Pinpoint the cell where the given text exists, returning its [x, y] midpoint coordinate. 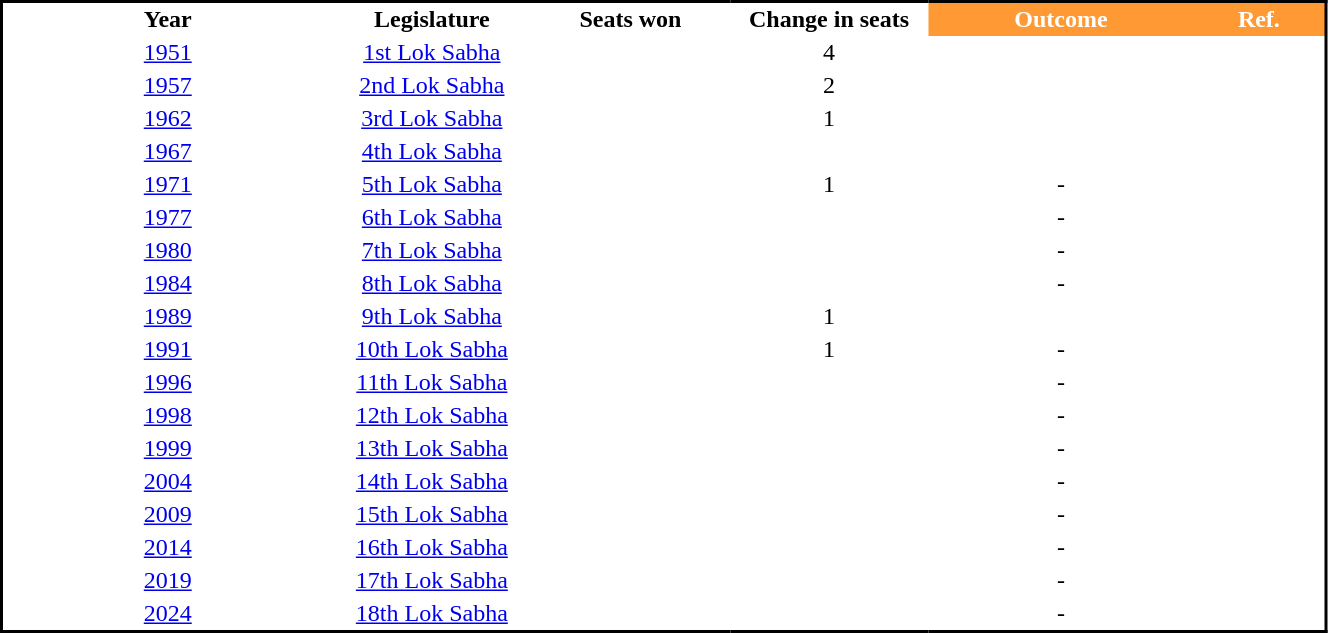
16th Lok Sabha [432, 548]
1989 [168, 316]
1967 [168, 152]
13th Lok Sabha [432, 448]
1962 [168, 118]
Ref. [1260, 19]
3rd Lok Sabha [432, 118]
8th Lok Sabha [432, 284]
1977 [168, 218]
2014 [168, 548]
1996 [168, 382]
1980 [168, 250]
2019 [168, 580]
14th Lok Sabha [432, 482]
1957 [168, 86]
18th Lok Sabha [432, 614]
Outcome [1060, 19]
1st Lok Sabha [432, 52]
7th Lok Sabha [432, 250]
1991 [168, 350]
2 [830, 86]
17th Lok Sabha [432, 580]
4th Lok Sabha [432, 152]
9th Lok Sabha [432, 316]
6th Lok Sabha [432, 218]
Year [168, 19]
Seats won [630, 19]
2004 [168, 482]
4 [830, 52]
12th Lok Sabha [432, 416]
15th Lok Sabha [432, 514]
1971 [168, 184]
1984 [168, 284]
11th Lok Sabha [432, 382]
Legislature [432, 19]
5th Lok Sabha [432, 184]
1951 [168, 52]
1998 [168, 416]
Change in seats [830, 19]
2024 [168, 614]
1999 [168, 448]
10th Lok Sabha [432, 350]
2nd Lok Sabha [432, 86]
2009 [168, 514]
